From the cell containing the given text, extract its center point as (x, y) coordinate. 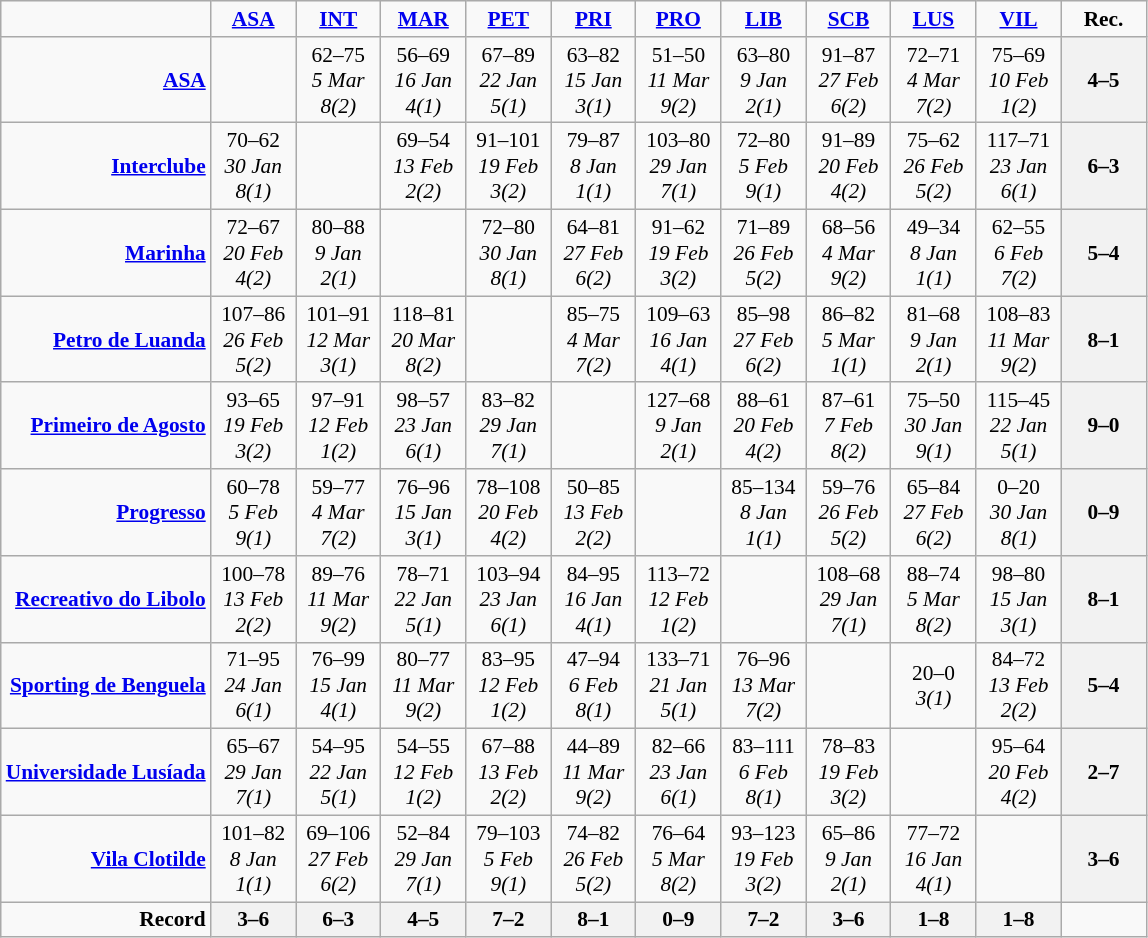
86–825 Mar 1(1) (848, 340)
91–10119 Feb 3(2) (508, 166)
101–828 Jan 1(1) (254, 858)
91–8920 Feb 4(2) (848, 166)
Sporting de Benguela (106, 686)
VIL (1018, 19)
85–754 Mar 7(2) (594, 340)
85–9827 Feb 6(2) (764, 340)
75–5030 Jan 9(1) (934, 426)
49–348 Jan 1(1) (934, 254)
PET (508, 19)
75–6226 Feb 5(2) (934, 166)
82–6623 Jan 6(1) (678, 772)
Interclube (106, 166)
70–6230 Jan 8(1) (254, 166)
115–4522 Jan 5(1) (1018, 426)
62–755 Mar 8(2) (338, 80)
50–8513 Feb 2(2) (594, 512)
78–7122 Jan 5(1) (424, 600)
LUS (934, 19)
117–7123 Jan 6(1) (1018, 166)
79–1035 Feb 9(1) (508, 858)
9–0 (1104, 426)
72–714 Mar 7(2) (934, 80)
77–7216 Jan 4(1) (934, 858)
MAR (424, 19)
69–5413 Feb 2(2) (424, 166)
Universidade Lusíada (106, 772)
54–9522 Jan 5(1) (338, 772)
72–6720 Feb 4(2) (254, 254)
LIB (764, 19)
2–7 (1104, 772)
Petro de Luanda (106, 340)
100–7813 Feb 2(2) (254, 600)
93–12319 Feb 3(2) (764, 858)
65–6729 Jan 7(1) (254, 772)
78–8319 Feb 3(2) (848, 772)
88–6120 Feb 4(2) (764, 426)
63–8215 Jan 3(1) (594, 80)
83–8229 Jan 7(1) (508, 426)
62–556 Feb 7(2) (1018, 254)
76–9615 Jan 3(1) (424, 512)
107–8626 Feb 5(2) (254, 340)
83–9512 Feb 1(2) (508, 686)
0–2030 Jan 8(1) (1018, 512)
56–6916 Jan 4(1) (424, 80)
INT (338, 19)
95–6420 Feb 4(2) (1018, 772)
133–7121 Jan 5(1) (678, 686)
108–6829 Jan 7(1) (848, 600)
65–8427 Feb 6(2) (934, 512)
76–9613 Mar 7(2) (764, 686)
109–6316 Jan 4(1) (678, 340)
108–8311 Mar 9(2) (1018, 340)
79–878 Jan 1(1) (594, 166)
63–809 Jan 2(1) (764, 80)
83–1116 Feb 8(1) (764, 772)
PRI (594, 19)
47–946 Feb 8(1) (594, 686)
Rec. (1104, 19)
51–5011 Mar 9(2) (678, 80)
113–7212 Feb 1(2) (678, 600)
84–7213 Feb 2(2) (1018, 686)
87–617 Feb 8(2) (848, 426)
Progresso (106, 512)
76–645 Mar 8(2) (678, 858)
71–9524 Jan 6(1) (254, 686)
91–8727 Feb 6(2) (848, 80)
85–1348 Jan 1(1) (764, 512)
127–689 Jan 2(1) (678, 426)
54–5512 Feb 1(2) (424, 772)
59–774 Mar 7(2) (338, 512)
44–8911 Mar 9(2) (594, 772)
74–8226 Feb 5(2) (594, 858)
65–869 Jan 2(1) (848, 858)
PRO (678, 19)
80–889 Jan 2(1) (338, 254)
97–9112 Feb 1(2) (338, 426)
52–8429 Jan 7(1) (424, 858)
78–10820 Feb 4(2) (508, 512)
64–8127 Feb 6(2) (594, 254)
80–7711 Mar 9(2) (424, 686)
Record (106, 920)
103–8029 Jan 7(1) (678, 166)
91–6219 Feb 3(2) (678, 254)
72–8030 Jan 8(1) (508, 254)
SCB (848, 19)
98–5723 Jan 6(1) (424, 426)
Primeiro de Agosto (106, 426)
69–10627 Feb 6(2) (338, 858)
101–9112 Mar 3(1) (338, 340)
88–745 Mar 8(2) (934, 600)
Vila Clotilde (106, 858)
Recreativo do Libolo (106, 600)
103–9423 Jan 6(1) (508, 600)
Marinha (106, 254)
98–8015 Jan 3(1) (1018, 600)
81–689 Jan 2(1) (934, 340)
68–564 Mar 9(2) (848, 254)
75–6910 Feb 1(2) (1018, 80)
71–8926 Feb 5(2) (764, 254)
84–9516 Jan 4(1) (594, 600)
93–6519 Feb 3(2) (254, 426)
59–7626 Feb 5(2) (848, 512)
118–8120 Mar 8(2) (424, 340)
60–785 Feb 9(1) (254, 512)
67–8922 Jan 5(1) (508, 80)
76–9915 Jan 4(1) (338, 686)
67–8813 Feb 2(2) (508, 772)
72–805 Feb 9(1) (764, 166)
89–7611 Mar 9(2) (338, 600)
20–0 3(1) (934, 686)
